For the text-containing cell, return its midpoint in [x, y] coordinate format. 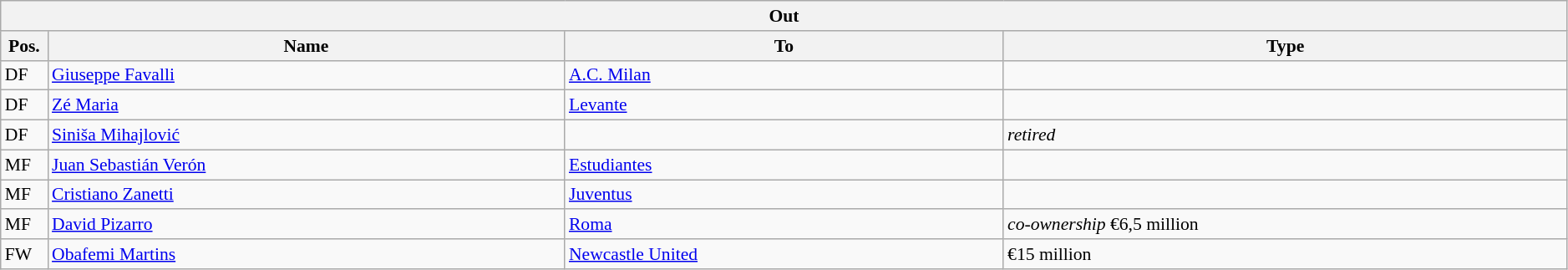
Name [306, 46]
€15 million [1285, 254]
Estudiantes [784, 165]
Juan Sebastián Verón [306, 165]
Zé Maria [306, 105]
Siniša Mihajlović [306, 135]
Levante [784, 105]
Type [1285, 46]
retired [1285, 135]
Giuseppe Favalli [306, 75]
Cristiano Zanetti [306, 195]
Newcastle United [784, 254]
Juventus [784, 195]
Pos. [24, 46]
David Pizarro [306, 225]
A.C. Milan [784, 75]
Roma [784, 225]
co-ownership €6,5 million [1285, 225]
To [784, 46]
FW [24, 254]
Out [784, 16]
Obafemi Martins [306, 254]
